Search for the cell housing the specified text and yield its [x, y] center coordinate. 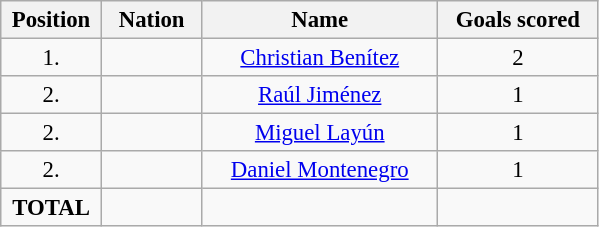
Goals scored [518, 20]
Miguel Layún [320, 133]
Nation [152, 20]
Raúl Jiménez [320, 95]
Christian Benítez [320, 58]
Name [320, 20]
2 [518, 58]
Position [52, 20]
1. [52, 58]
TOTAL [52, 208]
Daniel Montenegro [320, 170]
